Provide the (X, Y) coordinate of the cell's center where the given text is located.  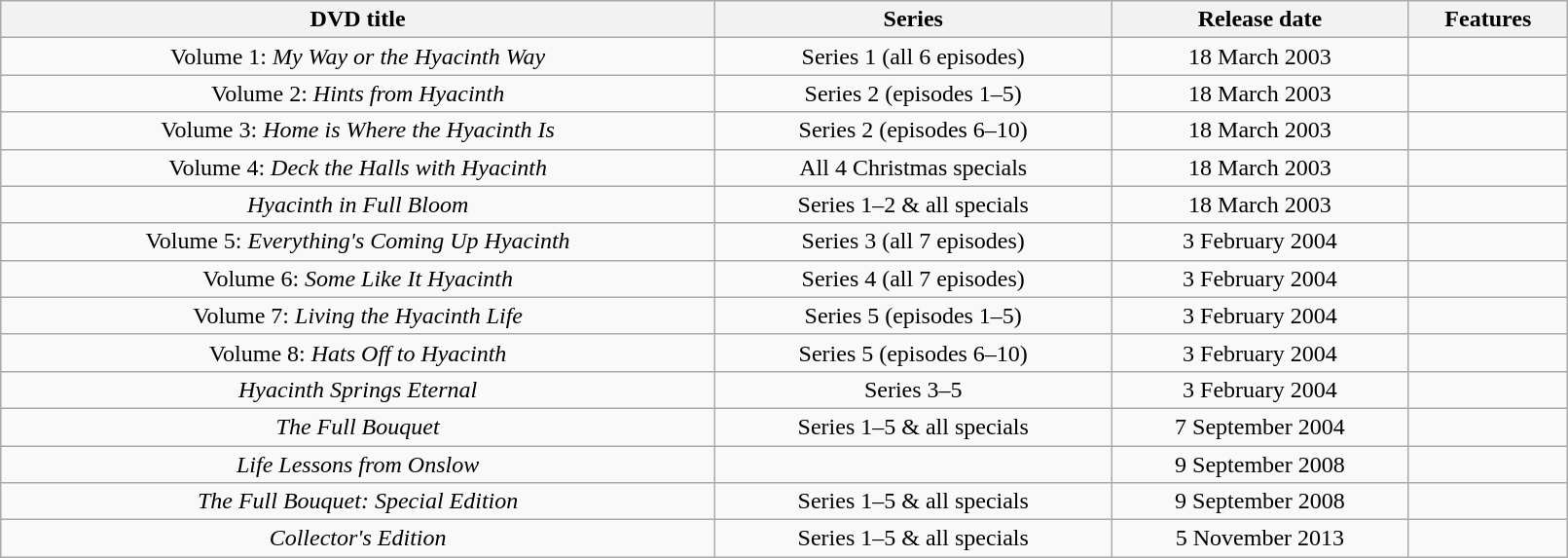
Series 5 (episodes 6–10) (913, 353)
Series 1–2 & all specials (913, 205)
Series 1 (all 6 episodes) (913, 56)
Series 2 (episodes 6–10) (913, 130)
Features (1488, 19)
Collector's Edition (358, 539)
Series 5 (episodes 1–5) (913, 316)
Series 3–5 (913, 390)
Volume 4: Deck the Halls with Hyacinth (358, 167)
Volume 8: Hats Off to Hyacinth (358, 353)
Release date (1259, 19)
Volume 5: Everything's Coming Up Hyacinth (358, 242)
Volume 7: Living the Hyacinth Life (358, 316)
The Full Bouquet: Special Edition (358, 502)
DVD title (358, 19)
Hyacinth in Full Bloom (358, 205)
Series (913, 19)
Volume 3: Home is Where the Hyacinth Is (358, 130)
The Full Bouquet (358, 427)
Series 4 (all 7 episodes) (913, 279)
Series 3 (all 7 episodes) (913, 242)
5 November 2013 (1259, 539)
Series 2 (episodes 1–5) (913, 93)
Volume 2: Hints from Hyacinth (358, 93)
Volume 6: Some Like It Hyacinth (358, 279)
All 4 Christmas specials (913, 167)
7 September 2004 (1259, 427)
Volume 1: My Way or the Hyacinth Way (358, 56)
Life Lessons from Onslow (358, 465)
Hyacinth Springs Eternal (358, 390)
